From the cell containing the given text, extract its center point as [X, Y] coordinate. 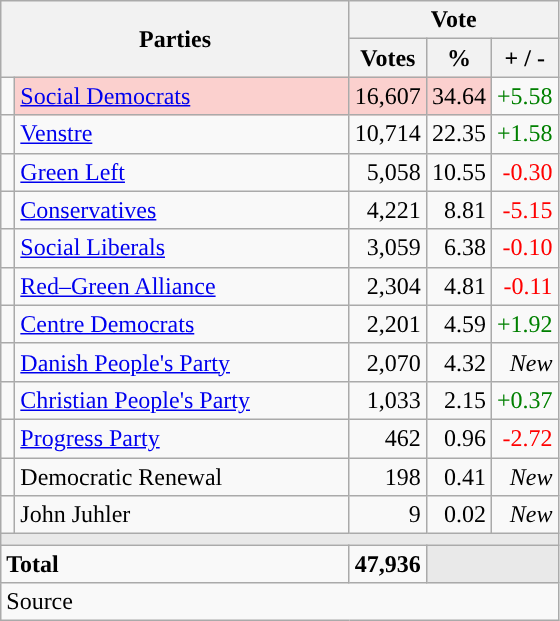
Source [280, 602]
22.35 [458, 134]
+1.58 [524, 134]
4.32 [458, 362]
6.38 [458, 248]
2,070 [388, 362]
10,714 [388, 134]
198 [388, 477]
John Juhler [182, 515]
47,936 [388, 564]
1,033 [388, 400]
% [458, 58]
2,304 [388, 286]
10.55 [458, 172]
Conservatives [182, 210]
8.81 [458, 210]
3,059 [388, 248]
-0.11 [524, 286]
9 [388, 515]
-0.30 [524, 172]
-5.15 [524, 210]
-0.10 [524, 248]
Vote [454, 20]
Social Democrats [182, 96]
Social Liberals [182, 248]
4,221 [388, 210]
+0.37 [524, 400]
2,201 [388, 324]
462 [388, 438]
4.81 [458, 286]
Total [176, 564]
+1.92 [524, 324]
Venstre [182, 134]
Danish People's Party [182, 362]
Red–Green Alliance [182, 286]
Progress Party [182, 438]
5,058 [388, 172]
Centre Democrats [182, 324]
16,607 [388, 96]
Christian People's Party [182, 400]
Democratic Renewal [182, 477]
0.02 [458, 515]
Green Left [182, 172]
0.96 [458, 438]
Votes [388, 58]
Parties [176, 39]
4.59 [458, 324]
34.64 [458, 96]
+5.58 [524, 96]
-2.72 [524, 438]
2.15 [458, 400]
+ / - [524, 58]
0.41 [458, 477]
